Provide the [x, y] coordinate of the cell's center where the given text is located.  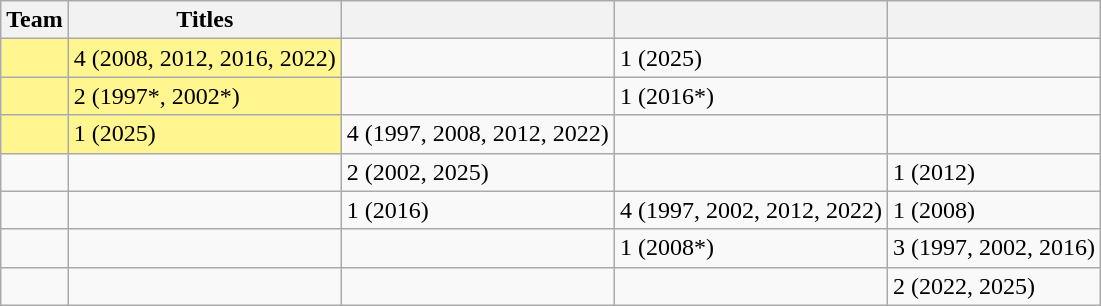
1 (2008) [994, 210]
4 (1997, 2008, 2012, 2022) [478, 134]
1 (2012) [994, 172]
1 (2016) [478, 210]
4 (2008, 2012, 2016, 2022) [204, 58]
4 (1997, 2002, 2012, 2022) [750, 210]
2 (1997*, 2002*) [204, 96]
2 (2022, 2025) [994, 286]
Titles [204, 20]
1 (2016*) [750, 96]
2 (2002, 2025) [478, 172]
1 (2008*) [750, 248]
3 (1997, 2002, 2016) [994, 248]
Team [35, 20]
